For the text-containing cell, return its midpoint in (x, y) coordinate format. 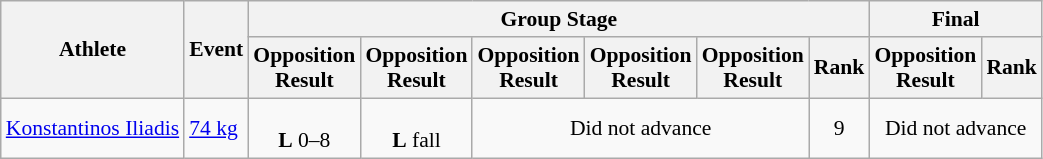
Final (956, 19)
Konstantinos Iliadis (92, 128)
L fall (416, 128)
Group Stage (558, 19)
L 0–8 (304, 128)
Athlete (92, 50)
Event (216, 50)
9 (840, 128)
74 kg (216, 128)
